Pinpoint the cell where the given text exists, returning its (x, y) midpoint coordinate. 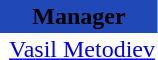
Manager (79, 16)
